Return the (X, Y) coordinate for the center point of the cell that contains the specified text.  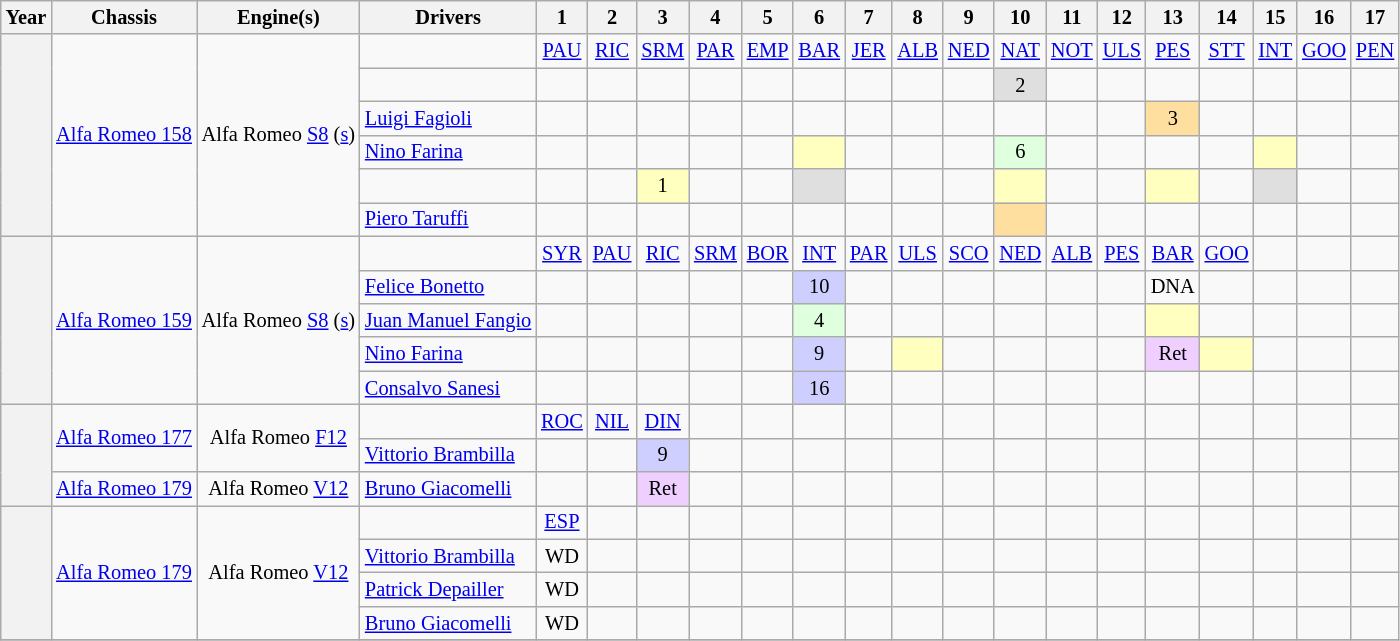
Alfa Romeo 159 (124, 320)
17 (1375, 17)
Drivers (448, 17)
Alfa Romeo F12 (278, 438)
7 (868, 17)
DIN (662, 421)
Engine(s) (278, 17)
NOT (1072, 51)
PEN (1375, 51)
NAT (1020, 51)
14 (1227, 17)
8 (917, 17)
SYR (562, 253)
Year (26, 17)
ROC (562, 421)
STT (1227, 51)
Luigi Fagioli (448, 118)
Felice Bonetto (448, 287)
5 (768, 17)
13 (1173, 17)
Alfa Romeo 177 (124, 438)
11 (1072, 17)
NIL (612, 421)
BOR (768, 253)
Alfa Romeo 158 (124, 135)
12 (1122, 17)
SCO (969, 253)
DNA (1173, 287)
Consalvo Sanesi (448, 388)
15 (1275, 17)
Chassis (124, 17)
Juan Manuel Fangio (448, 320)
Patrick Depailler (448, 589)
ESP (562, 522)
Piero Taruffi (448, 219)
JER (868, 51)
EMP (768, 51)
